Output the (x, y) coordinate of the center of the cell containing the given text.  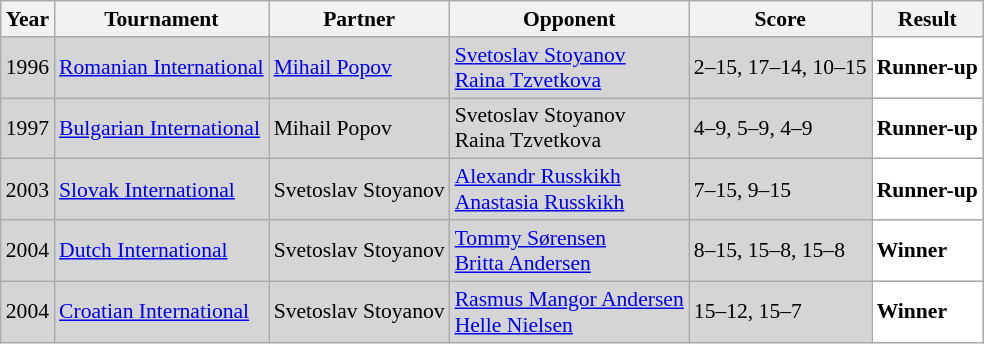
Rasmus Mangor Andersen Helle Nielsen (570, 312)
Score (780, 19)
Croatian International (162, 312)
Bulgarian International (162, 128)
2–15, 17–14, 10–15 (780, 68)
Opponent (570, 19)
Partner (360, 19)
Slovak International (162, 190)
Romanian International (162, 68)
Result (928, 19)
1996 (28, 68)
1997 (28, 128)
7–15, 9–15 (780, 190)
Year (28, 19)
Tournament (162, 19)
Alexandr Russkikh Anastasia Russkikh (570, 190)
Tommy Sørensen Britta Andersen (570, 250)
8–15, 15–8, 15–8 (780, 250)
Dutch International (162, 250)
2003 (28, 190)
15–12, 15–7 (780, 312)
4–9, 5–9, 4–9 (780, 128)
